Search for the cell housing the specified text and yield its (x, y) center coordinate. 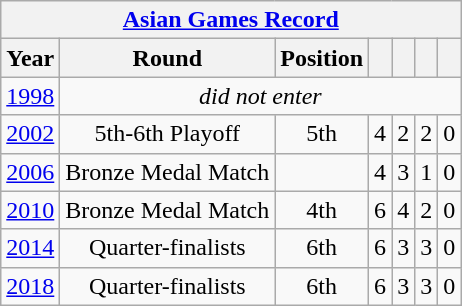
Position (322, 58)
1998 (30, 96)
1 (426, 172)
Year (30, 58)
Asian Games Record (231, 20)
did not enter (260, 96)
2010 (30, 210)
2006 (30, 172)
2002 (30, 134)
5th (322, 134)
5th-6th Playoff (168, 134)
2018 (30, 286)
4th (322, 210)
Round (168, 58)
2014 (30, 248)
